For the text-containing cell, return its midpoint in (X, Y) coordinate format. 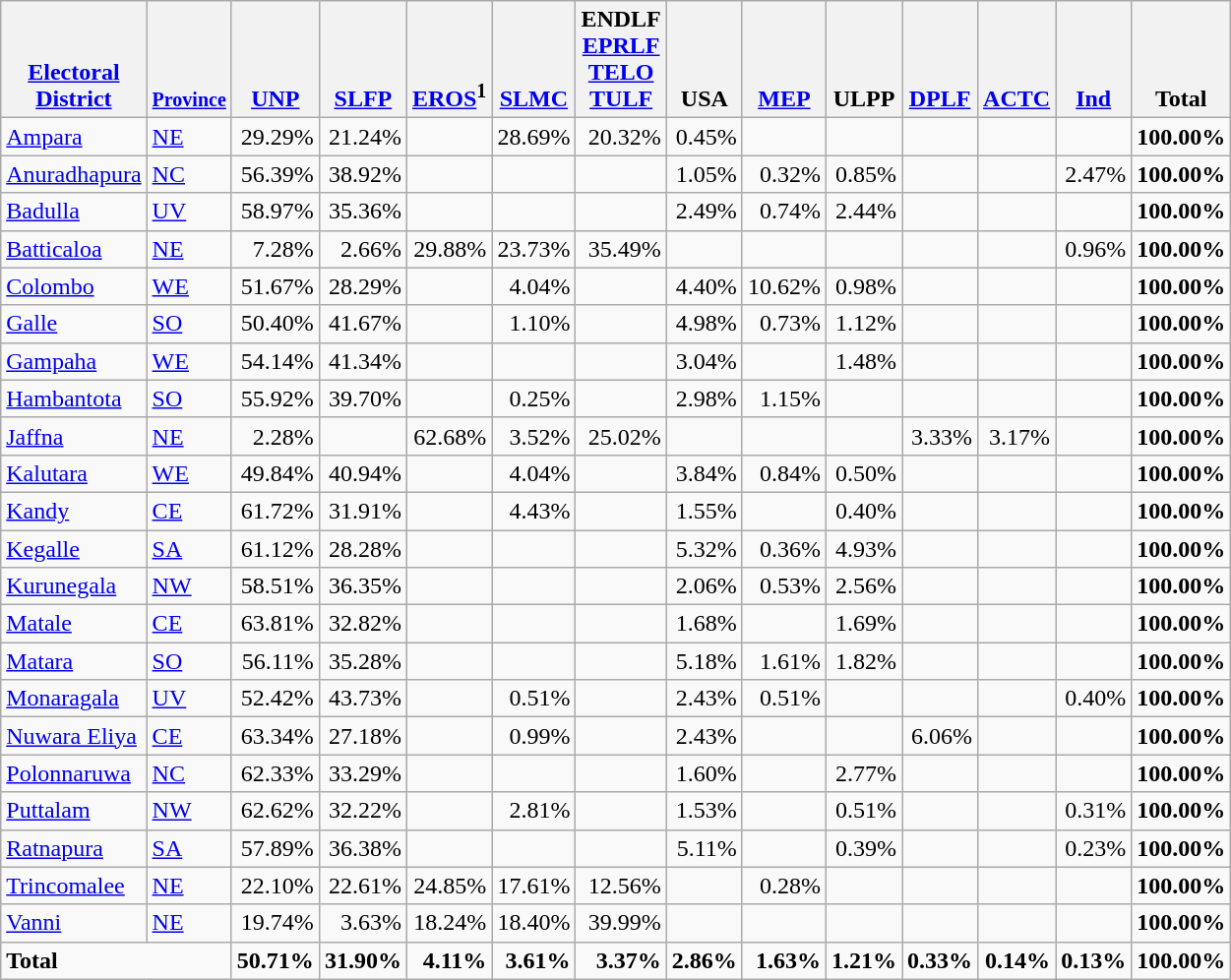
63.81% (276, 624)
ULPP (864, 59)
50.40% (276, 324)
ElectoralDistrict (74, 59)
63.34% (276, 736)
0.84% (783, 473)
39.99% (621, 923)
0.25% (533, 398)
61.12% (276, 548)
0.31% (1094, 811)
0.85% (864, 174)
33.29% (362, 773)
49.84% (276, 473)
0.99% (533, 736)
2.56% (864, 586)
Kalutara (74, 473)
0.53% (783, 586)
57.89% (276, 848)
1.48% (864, 361)
32.82% (362, 624)
19.74% (276, 923)
Kegalle (74, 548)
ACTC (1017, 59)
1.55% (705, 511)
Puttalam (74, 811)
61.72% (276, 511)
Kurunegala (74, 586)
1.69% (864, 624)
1.68% (705, 624)
5.11% (705, 848)
0.96% (1094, 249)
1.15% (783, 398)
Monaragala (74, 699)
21.24% (362, 137)
12.56% (621, 886)
7.28% (276, 249)
Ind (1094, 59)
1.12% (864, 324)
3.04% (705, 361)
50.71% (276, 960)
SLFP (362, 59)
5.18% (705, 661)
Hambantota (74, 398)
4.98% (705, 324)
UNP (276, 59)
EROS1 (449, 59)
2.77% (864, 773)
1.21% (864, 960)
DPLF (939, 59)
2.44% (864, 212)
27.18% (362, 736)
Colombo (74, 286)
35.49% (621, 249)
2.28% (276, 436)
10.62% (783, 286)
ENDLFEPRLFTELOTULF (621, 59)
4.40% (705, 286)
USA (705, 59)
23.73% (533, 249)
35.36% (362, 212)
25.02% (621, 436)
2.86% (705, 960)
36.38% (362, 848)
0.28% (783, 886)
39.70% (362, 398)
5.32% (705, 548)
29.88% (449, 249)
28.69% (533, 137)
SLMC (533, 59)
Batticaloa (74, 249)
1.63% (783, 960)
1.60% (705, 773)
41.67% (362, 324)
20.32% (621, 137)
MEP (783, 59)
3.37% (621, 960)
0.73% (783, 324)
38.92% (362, 174)
0.32% (783, 174)
2.98% (705, 398)
3.17% (1017, 436)
62.62% (276, 811)
Badulla (74, 212)
Matale (74, 624)
22.10% (276, 886)
56.39% (276, 174)
Anuradhapura (74, 174)
0.23% (1094, 848)
4.11% (449, 960)
Province (189, 59)
2.47% (1094, 174)
3.52% (533, 436)
Matara (74, 661)
0.98% (864, 286)
Jaffna (74, 436)
31.91% (362, 511)
0.39% (864, 848)
2.81% (533, 811)
36.35% (362, 586)
62.68% (449, 436)
58.97% (276, 212)
18.24% (449, 923)
17.61% (533, 886)
Vanni (74, 923)
22.61% (362, 886)
Nuwara Eliya (74, 736)
32.22% (362, 811)
0.50% (864, 473)
Polonnaruwa (74, 773)
40.94% (362, 473)
Gampaha (74, 361)
Galle (74, 324)
41.34% (362, 361)
Kandy (74, 511)
3.33% (939, 436)
35.28% (362, 661)
3.63% (362, 923)
0.33% (939, 960)
4.93% (864, 548)
0.36% (783, 548)
0.13% (1094, 960)
Ratnapura (74, 848)
1.05% (705, 174)
6.06% (939, 736)
3.61% (533, 960)
Trincomalee (74, 886)
3.84% (705, 473)
2.49% (705, 212)
31.90% (362, 960)
1.61% (783, 661)
29.29% (276, 137)
Ampara (74, 137)
51.67% (276, 286)
24.85% (449, 886)
54.14% (276, 361)
52.42% (276, 699)
1.82% (864, 661)
55.92% (276, 398)
56.11% (276, 661)
1.53% (705, 811)
18.40% (533, 923)
62.33% (276, 773)
58.51% (276, 586)
2.66% (362, 249)
0.45% (705, 137)
28.29% (362, 286)
0.74% (783, 212)
0.14% (1017, 960)
28.28% (362, 548)
1.10% (533, 324)
2.06% (705, 586)
43.73% (362, 699)
4.43% (533, 511)
